Locate the cell with the specified text and output its [X, Y] center coordinate. 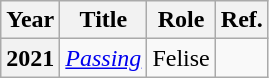
Ref. [242, 20]
2021 [30, 58]
Passing [104, 58]
Role [181, 20]
Title [104, 20]
Felise [181, 58]
Year [30, 20]
